Return the (X, Y) coordinate for the center point of the cell that contains the specified text.  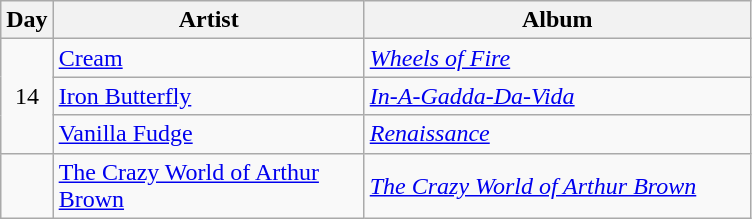
Vanilla Fudge (208, 134)
Iron Butterfly (208, 96)
Artist (208, 20)
14 (27, 96)
Day (27, 20)
In-A-Gadda-Da-Vida (557, 96)
Wheels of Fire (557, 58)
Renaissance (557, 134)
Album (557, 20)
Cream (208, 58)
